Return the (X, Y) coordinate for the center point of the cell that contains the specified text.  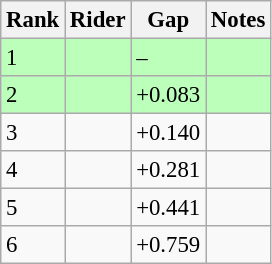
+0.759 (168, 245)
Rider (98, 20)
4 (33, 170)
5 (33, 208)
+0.083 (168, 95)
Rank (33, 20)
+0.441 (168, 208)
3 (33, 133)
– (168, 58)
+0.140 (168, 133)
1 (33, 58)
Gap (168, 20)
+0.281 (168, 170)
Notes (238, 20)
2 (33, 95)
6 (33, 245)
